Capture the cell that displays the provided text and extract its (X, Y) central coordinate. 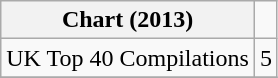
5 (266, 58)
UK Top 40 Compilations (128, 58)
Chart (2013) (128, 20)
